Provide the (X, Y) coordinate of the cell's center where the given text is located.  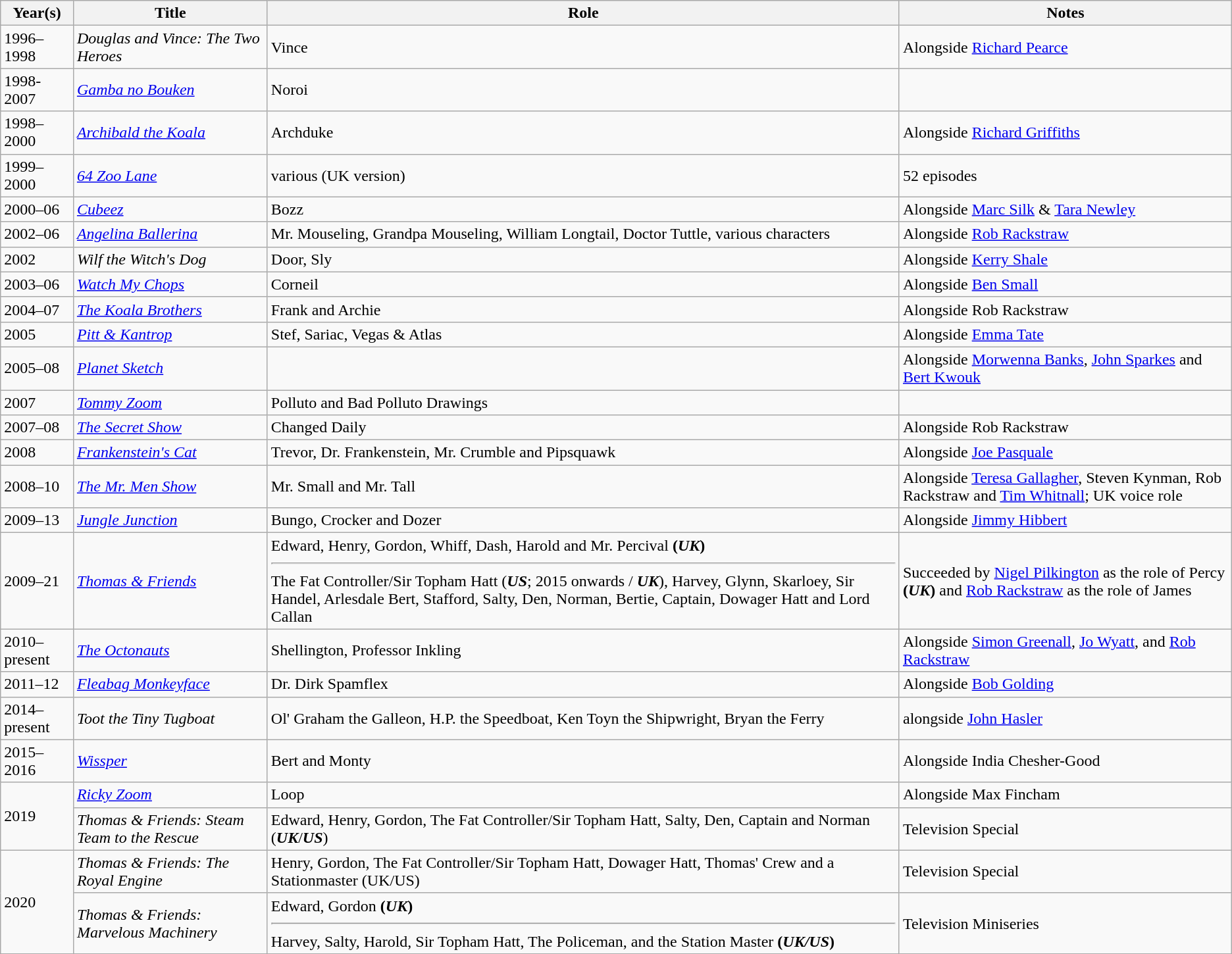
Frankenstein's Cat (170, 453)
Wilf the Witch's Dog (170, 259)
Alongside Jimmy Hibbert (1065, 520)
Dr. Dirk Spamflex (583, 684)
Jungle Junction (170, 520)
2019 (37, 816)
Alongside Bob Golding (1065, 684)
The Koala Brothers (170, 309)
Alongside India Chesher-Good (1065, 761)
Toot the Tiny Tugboat (170, 718)
Douglas and Vince: The Two Heroes (170, 47)
2011–12 (37, 684)
Television Miniseries (1065, 923)
Vince (583, 47)
2002 (37, 259)
Ricky Zoom (170, 795)
Pitt & Kantrop (170, 334)
1996–1998 (37, 47)
Planet Sketch (170, 368)
Wissper (170, 761)
Alongside Richard Griffiths (1065, 133)
Alongside Joe Pasquale (1065, 453)
Cubeez (170, 209)
various (UK version) (583, 175)
Thomas & Friends: Marvelous Machinery (170, 923)
2009–21 (37, 581)
1998–2000 (37, 133)
Trevor, Dr. Frankenstein, Mr. Crumble and Pipsquawk (583, 453)
2014–present (37, 718)
2005–08 (37, 368)
2020 (37, 901)
Succeeded by Nigel Pilkington as the role of Percy (UK) and Rob Rackstraw as the role of James (1065, 581)
Thomas & Friends: The Royal Engine (170, 871)
Alongside Ben Small (1065, 284)
Changed Daily (583, 428)
Polluto and Bad Polluto Drawings (583, 402)
2007 (37, 402)
2005 (37, 334)
Edward, Gordon (UK) Harvey, Salty, Harold, Sir Topham Hatt, The Policeman, and the Station Master (UK/US) (583, 923)
Title (170, 13)
Henry, Gordon, The Fat Controller/Sir Topham Hatt, Dowager Hatt, Thomas' Crew and a Stationmaster (UK/US) (583, 871)
Role (583, 13)
Thomas & Friends (170, 581)
Ol' Graham the Galleon, H.P. the Speedboat, Ken Toyn the Shipwright, Bryan the Ferry (583, 718)
Stef, Sariac, Vegas & Atlas (583, 334)
Tommy Zoom (170, 402)
2009–13 (37, 520)
2008 (37, 453)
2002–06 (37, 234)
2003–06 (37, 284)
2007–08 (37, 428)
Mr. Mouseling, Grandpa Mouseling, William Longtail, Doctor Tuttle, various characters (583, 234)
Alongside Morwenna Banks, John Sparkes and Bert Kwouk (1065, 368)
The Octonauts (170, 650)
Door, Sly (583, 259)
Year(s) (37, 13)
alongside John Hasler (1065, 718)
Bozz (583, 209)
Watch My Chops (170, 284)
Edward, Henry, Gordon, The Fat Controller/Sir Topham Hatt, Salty, Den, Captain and Norman (UK/US) (583, 829)
Frank and Archie (583, 309)
2008–10 (37, 487)
2015–2016 (37, 761)
The Mr. Men Show (170, 487)
64 Zoo Lane (170, 175)
Archduke (583, 133)
Shellington, Professor Inkling (583, 650)
Angelina Ballerina (170, 234)
Bungo, Crocker and Dozer (583, 520)
1999–2000 (37, 175)
Alongside Max Fincham (1065, 795)
Alongside Teresa Gallagher, Steven Kynman, Rob Rackstraw and Tim Whitnall; UK voice role (1065, 487)
Alongside Emma Tate (1065, 334)
Loop (583, 795)
Alongside Marc Silk & Tara Newley (1065, 209)
Notes (1065, 13)
Mr. Small and Mr. Tall (583, 487)
Alongside Richard Pearce (1065, 47)
2010–present (37, 650)
Alongside Kerry Shale (1065, 259)
2000–06 (37, 209)
Corneil (583, 284)
Gamba no Bouken (170, 89)
Bert and Monty (583, 761)
Archibald the Koala (170, 133)
The Secret Show (170, 428)
Noroi (583, 89)
Fleabag Monkeyface (170, 684)
Thomas & Friends: Steam Team to the Rescue (170, 829)
52 episodes (1065, 175)
2004–07 (37, 309)
1998-2007 (37, 89)
Alongside Simon Greenall, Jo Wyatt, and Rob Rackstraw (1065, 650)
